Detect which cell encompasses the target text, then output its (x, y) center coordinate. 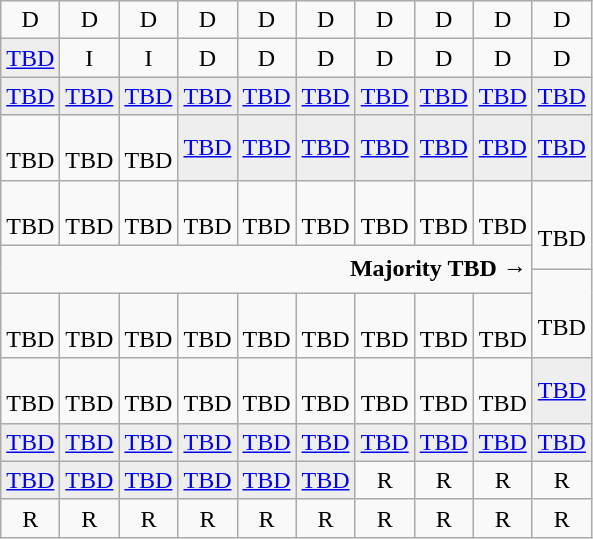
Majority TBD → (267, 269)
